Extract the (X, Y) coordinate from the center of the cell holding the provided text.  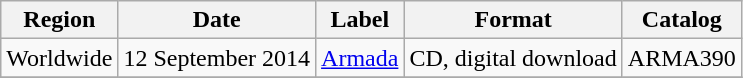
ARMA390 (682, 58)
Armada (360, 58)
Catalog (682, 20)
12 September 2014 (217, 58)
Worldwide (60, 58)
Region (60, 20)
Date (217, 20)
Format (513, 20)
CD, digital download (513, 58)
Label (360, 20)
